Return the (x, y) coordinate for the center point of the cell that contains the specified text.  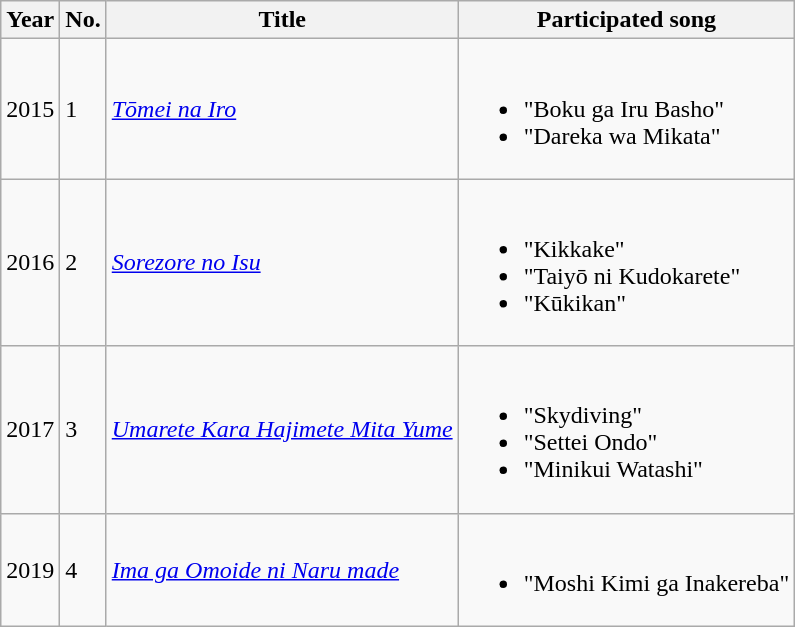
"Moshi Kimi ga Inakereba" (626, 570)
Sorezore no Isu (282, 262)
2017 (30, 430)
2 (83, 262)
4 (83, 570)
Title (282, 20)
"Boku ga Iru Basho""Dareka wa Mikata" (626, 109)
Umarete Kara Hajimete Mita Yume (282, 430)
3 (83, 430)
2015 (30, 109)
"Skydiving""Settei Ondo""Minikui Watashi" (626, 430)
Year (30, 20)
"Kikkake""Taiyō ni Kudokarete""Kūkikan" (626, 262)
1 (83, 109)
No. (83, 20)
Ima ga Omoide ni Naru made (282, 570)
Participated song (626, 20)
2019 (30, 570)
2016 (30, 262)
Tōmei na Iro (282, 109)
